Scan for the cell matching the given text and deliver its (X, Y) coordinate at center. 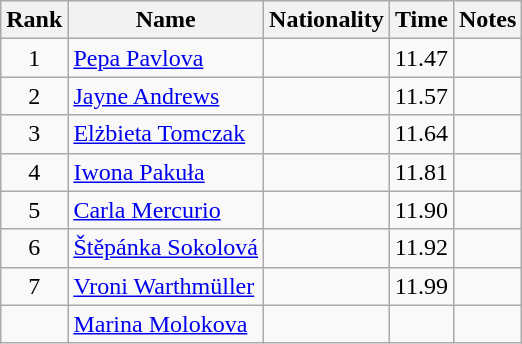
11.99 (421, 286)
Time (421, 20)
3 (34, 134)
4 (34, 172)
11.64 (421, 134)
Carla Mercurio (166, 210)
1 (34, 58)
Marina Molokova (166, 324)
Vroni Warthmüller (166, 286)
Iwona Pakuła (166, 172)
Pepa Pavlova (166, 58)
11.81 (421, 172)
5 (34, 210)
Jayne Andrews (166, 96)
Notes (487, 20)
6 (34, 248)
Štěpánka Sokolová (166, 248)
11.47 (421, 58)
7 (34, 286)
11.90 (421, 210)
11.92 (421, 248)
Nationality (327, 20)
11.57 (421, 96)
2 (34, 96)
Name (166, 20)
Rank (34, 20)
Elżbieta Tomczak (166, 134)
